Scan for the cell matching the given text and deliver its [x, y] coordinate at center. 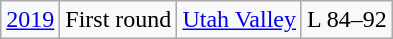
First round [118, 20]
Utah Valley [240, 20]
2019 [30, 20]
L 84–92 [346, 20]
